Return [x, y] of the center of cell containing provided text 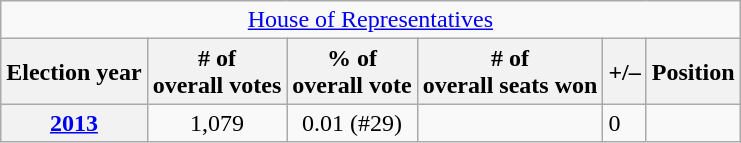
2013 [74, 123]
1,079 [217, 123]
0 [624, 123]
Election year [74, 72]
House of Representatives [370, 20]
0.01 (#29) [352, 123]
% ofoverall vote [352, 72]
+/– [624, 72]
# ofoverall votes [217, 72]
# ofoverall seats won [510, 72]
Position [693, 72]
